Provide the [X, Y] coordinate of the cell's center where the given text is located.  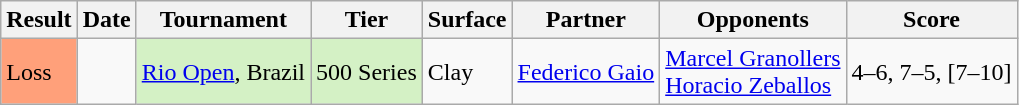
500 Series [367, 72]
Surface [467, 20]
Score [932, 20]
Loss [39, 72]
Clay [467, 72]
Opponents [753, 20]
Result [39, 20]
Rio Open, Brazil [223, 72]
Date [106, 20]
Tournament [223, 20]
Partner [586, 20]
4–6, 7–5, [7–10] [932, 72]
Tier [367, 20]
Marcel Granollers Horacio Zeballos [753, 72]
Federico Gaio [586, 72]
